Capture the cell that displays the provided text and extract its [x, y] central coordinate. 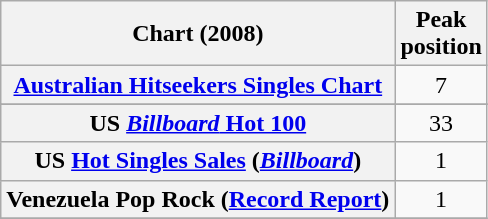
7 [441, 85]
US Billboard Hot 100 [198, 123]
33 [441, 123]
Australian Hitseekers Singles Chart [198, 85]
Chart (2008) [198, 34]
US Hot Singles Sales (Billboard) [198, 161]
Peakposition [441, 34]
Venezuela Pop Rock (Record Report) [198, 199]
